Scan for the cell matching the given text and deliver its [X, Y] coordinate at center. 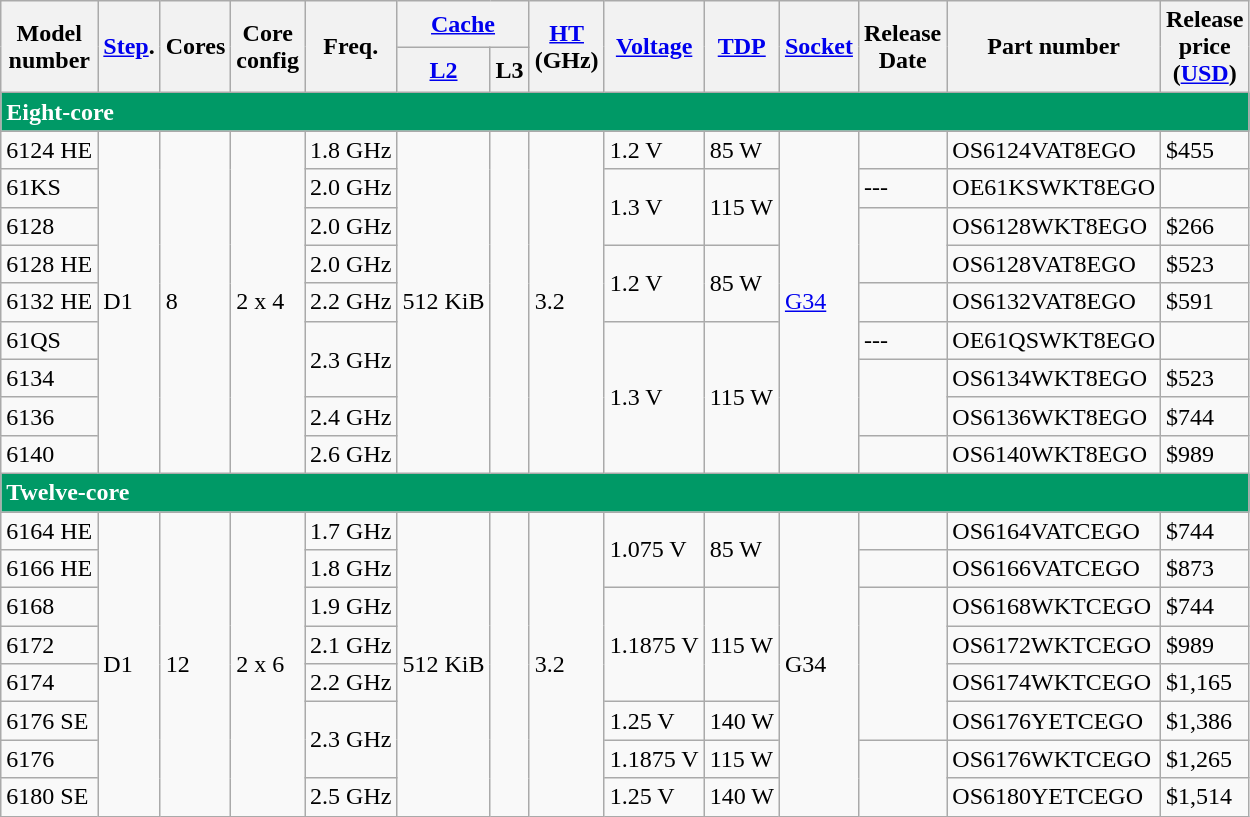
OE61KSWKT8EGO [1054, 188]
6172 [50, 645]
6124 HE [50, 150]
61QS [50, 340]
Part number [1054, 47]
$1,514 [1205, 797]
6132 HE [50, 302]
61KS [50, 188]
6168 [50, 607]
2.4 GHz [351, 416]
L3 [510, 70]
Eight-core [625, 112]
Voltage [654, 47]
OS6164VATCEGO [1054, 531]
1.075 V [654, 550]
Step. [129, 47]
2.1 GHz [351, 645]
OS6124VAT8EGO [1054, 150]
OS6132VAT8EGO [1054, 302]
HT(GHz) [566, 47]
6176 [50, 759]
6176 SE [50, 721]
OS6166VATCEGO [1054, 569]
Coreconfig [268, 47]
$873 [1205, 569]
Freq. [351, 47]
OS6128WKT8EGO [1054, 226]
2.5 GHz [351, 797]
8 [196, 302]
Cores [196, 47]
2 x 6 [268, 664]
12 [196, 664]
OS6172WKTCEGO [1054, 645]
$455 [1205, 150]
TDP [742, 47]
6164 HE [50, 531]
OE61QSWKT8EGO [1054, 340]
6134 [50, 378]
Cache [463, 24]
6140 [50, 454]
OS6136WKT8EGO [1054, 416]
1.9 GHz [351, 607]
OS6174WKTCEGO [1054, 683]
OS6140WKT8EGO [1054, 454]
1.7 GHz [351, 531]
6128 HE [50, 264]
2.6 GHz [351, 454]
OS6176YETCEGO [1054, 721]
L2 [444, 70]
6166 HE [50, 569]
$266 [1205, 226]
$1,165 [1205, 683]
OS6176WKTCEGO [1054, 759]
6136 [50, 416]
6174 [50, 683]
Releaseprice(USD) [1205, 47]
6180 SE [50, 797]
Modelnumber [50, 47]
Twelve-core [625, 492]
$1,265 [1205, 759]
OS6134WKT8EGO [1054, 378]
2 x 4 [268, 302]
ReleaseDate [902, 47]
OS6128VAT8EGO [1054, 264]
$591 [1205, 302]
6128 [50, 226]
OS6180YETCEGO [1054, 797]
OS6168WKTCEGO [1054, 607]
$1,386 [1205, 721]
Socket [818, 47]
